Determine the (x, y) coordinate at the center of the cell enclosing the given text.  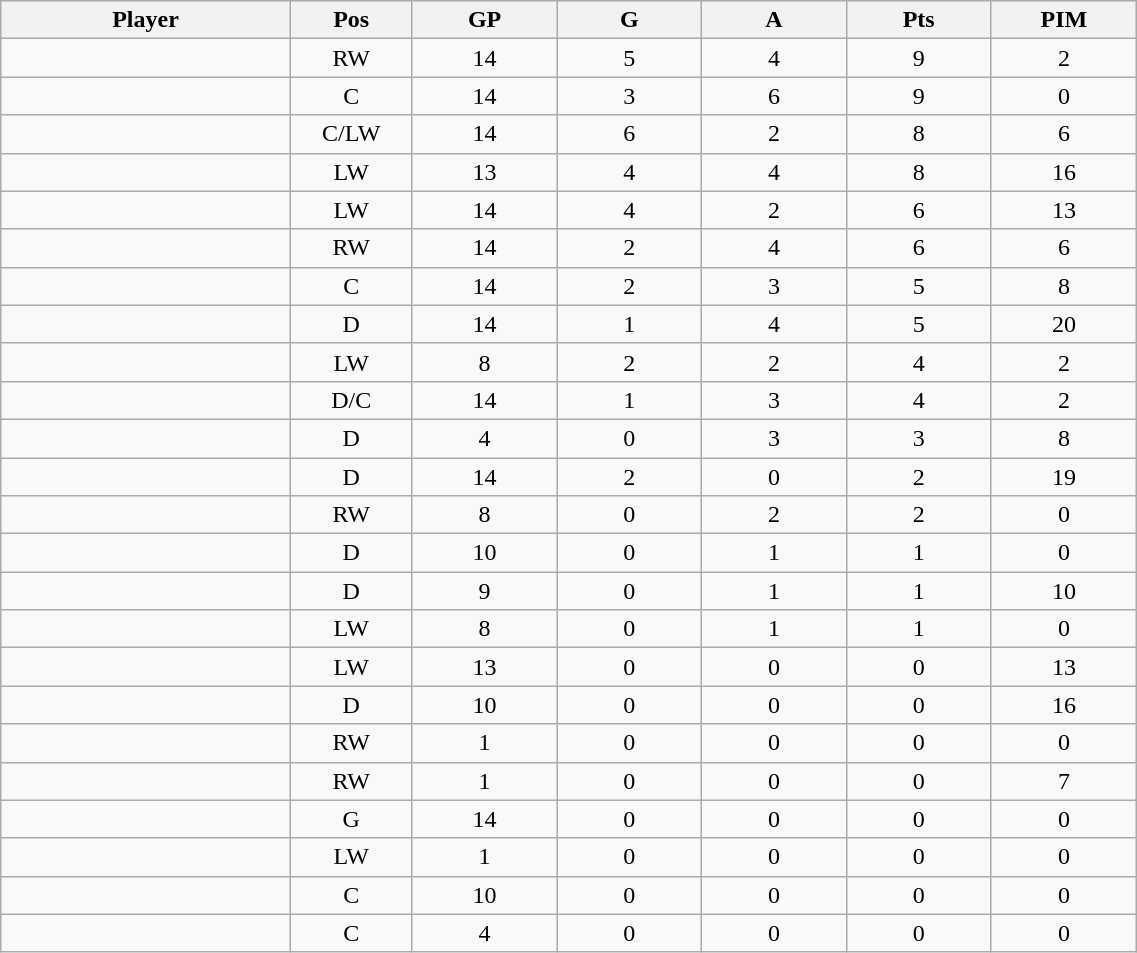
19 (1064, 477)
D/C (351, 400)
PIM (1064, 20)
Player (146, 20)
7 (1064, 781)
GP (484, 20)
A (774, 20)
Pos (351, 20)
20 (1064, 324)
Pts (918, 20)
C/LW (351, 134)
